Provide the [X, Y] coordinate of the cell's center where the given text is located.  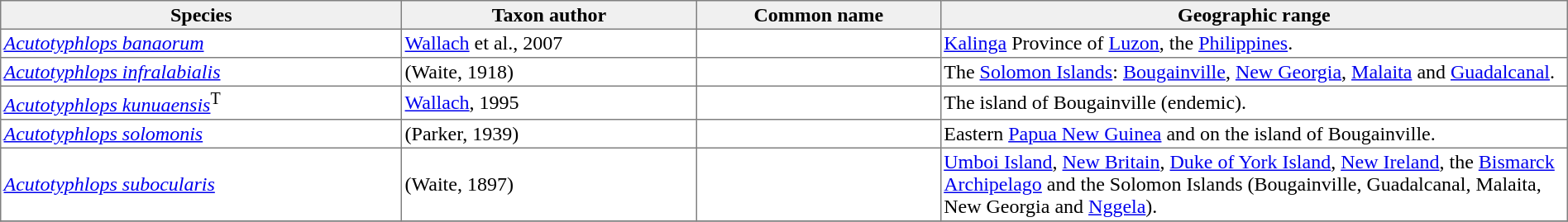
(Waite, 1897) [549, 185]
The island of Bougainville (endemic). [1254, 102]
Geographic range [1254, 15]
Wallach, 1995 [549, 102]
Eastern Papua New Guinea and on the island of Bougainville. [1254, 134]
The Solomon Islands: Bougainville, New Georgia, Malaita and Guadalcanal. [1254, 72]
Acutotyphlops solomonis [202, 134]
Species [202, 15]
Common name [819, 15]
Taxon author [549, 15]
Acutotyphlops kunuaensisT [202, 102]
Acutotyphlops banaorum [202, 43]
Acutotyphlops infralabialis [202, 72]
Kalinga Province of Luzon, the Philippines. [1254, 43]
Wallach et al., 2007 [549, 43]
(Waite, 1918) [549, 72]
(Parker, 1939) [549, 134]
Acutotyphlops subocularis [202, 185]
